Find where the given text appears and provide that cell's center as [x, y] coordinate. 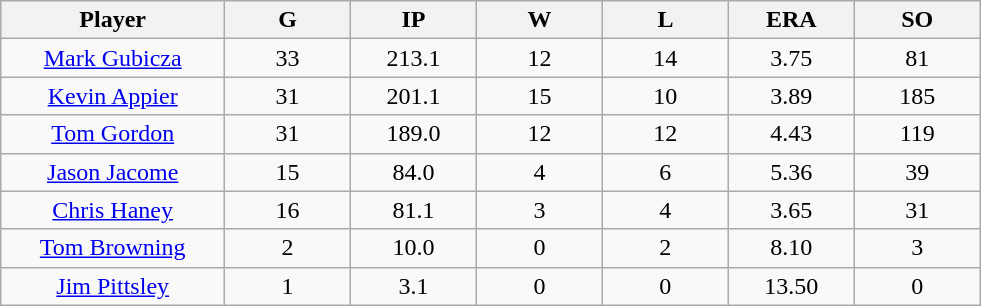
Player [113, 20]
4.43 [791, 134]
81 [917, 58]
Tom Browning [113, 248]
3.89 [791, 96]
5.36 [791, 172]
39 [917, 172]
Chris Haney [113, 210]
16 [288, 210]
3.1 [414, 286]
L [665, 20]
185 [917, 96]
Kevin Appier [113, 96]
10 [665, 96]
Tom Gordon [113, 134]
119 [917, 134]
189.0 [414, 134]
10.0 [414, 248]
Jim Pittsley [113, 286]
201.1 [414, 96]
IP [414, 20]
SO [917, 20]
G [288, 20]
1 [288, 286]
Jason Jacome [113, 172]
3.65 [791, 210]
81.1 [414, 210]
213.1 [414, 58]
Mark Gubicza [113, 58]
6 [665, 172]
84.0 [414, 172]
8.10 [791, 248]
33 [288, 58]
14 [665, 58]
ERA [791, 20]
W [539, 20]
13.50 [791, 286]
3.75 [791, 58]
